From the cell containing the given text, extract its center point as (x, y) coordinate. 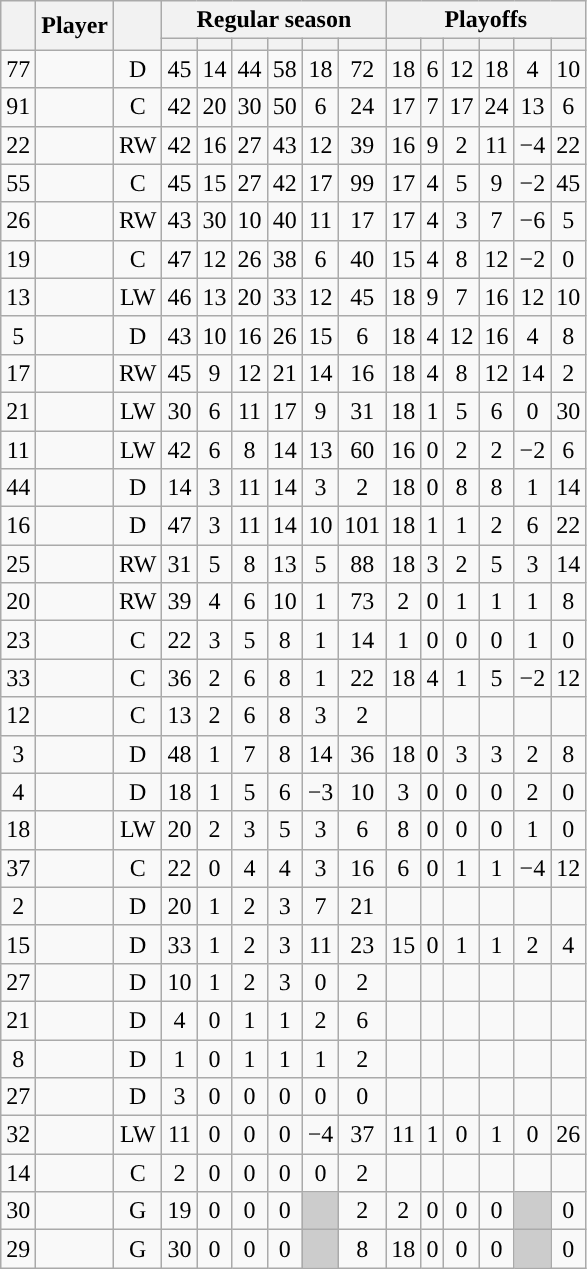
Playoffs (486, 20)
88 (362, 564)
55 (18, 183)
−6 (532, 221)
32 (18, 1135)
25 (18, 564)
58 (284, 69)
29 (18, 1249)
60 (362, 449)
46 (180, 297)
−3 (320, 792)
50 (284, 107)
77 (18, 69)
72 (362, 69)
Regular season (274, 20)
91 (18, 107)
48 (180, 754)
99 (362, 183)
38 (284, 259)
73 (362, 602)
101 (362, 526)
Player (75, 26)
